Find where the given text appears and provide that cell's center as (X, Y) coordinate. 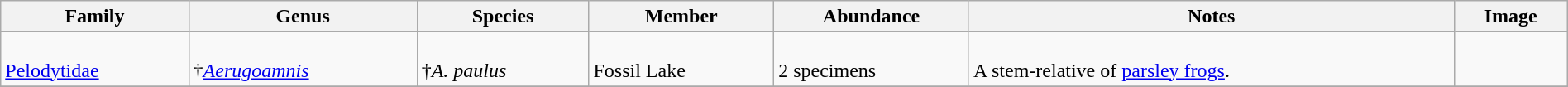
Image (1510, 17)
Abundance (872, 17)
Family (94, 17)
2 specimens (872, 60)
†A. paulus (503, 60)
Member (681, 17)
A stem-relative of parsley frogs. (1211, 60)
Fossil Lake (681, 60)
Species (503, 17)
Notes (1211, 17)
Genus (303, 17)
Pelodytidae (94, 60)
†Aerugoamnis (303, 60)
